Capture the cell that displays the provided text and extract its [x, y] central coordinate. 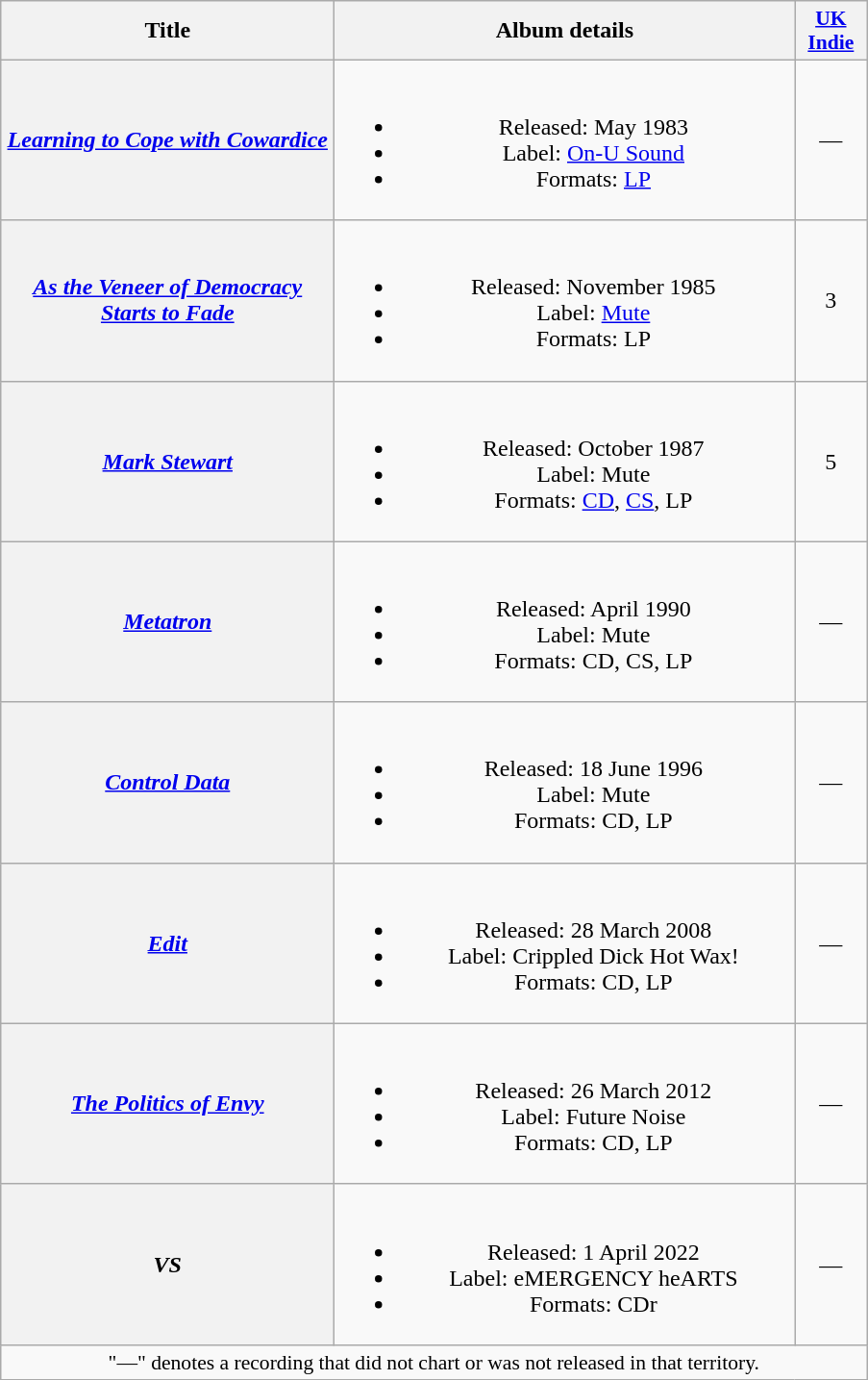
Released: April 1990Label: MuteFormats: CD, CS, LP [565, 621]
Released: 18 June 1996Label: MuteFormats: CD, LP [565, 783]
Learning to Cope with Cowardice [167, 140]
Released: 28 March 2008Label: Crippled Dick Hot Wax!Formats: CD, LP [565, 942]
Mark Stewart [167, 462]
Released: 26 March 2012Label: Future NoiseFormats: CD, LP [565, 1104]
Released: May 1983Label: On-U SoundFormats: LP [565, 140]
"—" denotes a recording that did not chart or was not released in that territory. [434, 1362]
5 [831, 462]
As the Veneer of Democracy Starts to Fade [167, 300]
Edit [167, 942]
3 [831, 300]
VS [167, 1264]
Album details [565, 31]
UK Indie [831, 31]
Released: 1 April 2022Label: eMERGENCY heARTSFormats: CDr [565, 1264]
The Politics of Envy [167, 1104]
Title [167, 31]
Metatron [167, 621]
Released: October 1987Label: MuteFormats: CD, CS, LP [565, 462]
Released: November 1985Label: MuteFormats: LP [565, 300]
Control Data [167, 783]
